Pinpoint the cell where the given text exists, returning its [x, y] midpoint coordinate. 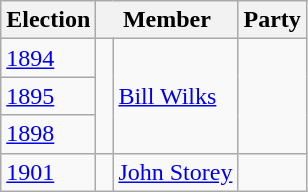
Bill Wilks [176, 96]
1895 [48, 96]
Member [167, 20]
1901 [48, 172]
1894 [48, 58]
Election [48, 20]
1898 [48, 134]
John Storey [176, 172]
Party [272, 20]
